Detect which cell encompasses the target text, then output its [X, Y] center coordinate. 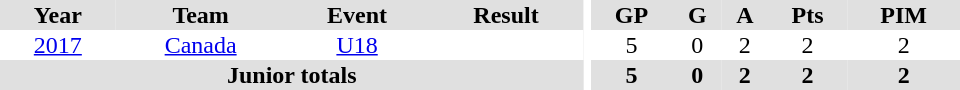
Result [506, 15]
Pts [808, 15]
A [745, 15]
Event [358, 15]
Year [58, 15]
Team [201, 15]
Canada [201, 45]
G [698, 15]
2017 [58, 45]
GP [631, 15]
U18 [358, 45]
PIM [904, 15]
Junior totals [292, 75]
